Return (X, Y) of the center of cell containing provided text 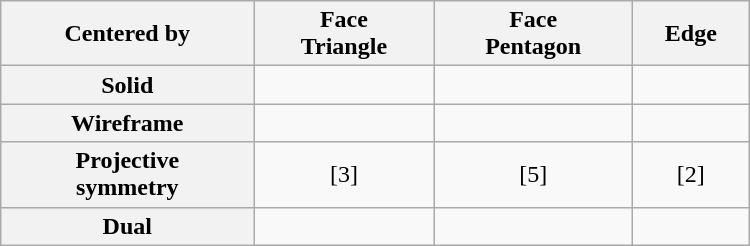
FaceTriangle (344, 34)
Edge (690, 34)
FacePentagon (533, 34)
Projectivesymmetry (128, 174)
Dual (128, 226)
[3] (344, 174)
[5] (533, 174)
Wireframe (128, 123)
[2] (690, 174)
Solid (128, 85)
Centered by (128, 34)
